From the cell containing the given text, extract its center point as [x, y] coordinate. 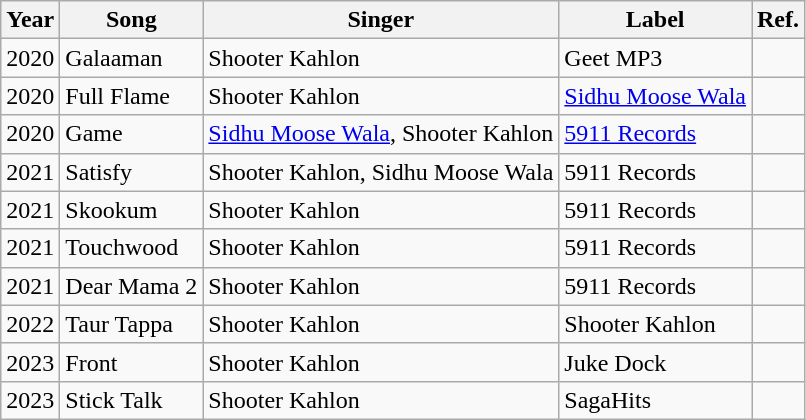
Geet MP3 [656, 58]
Sidhu Moose Wala [656, 96]
Shooter Kahlon, Sidhu Moose Wala [381, 172]
Ref. [778, 20]
Galaaman [132, 58]
Juke Dock [656, 362]
Sidhu Moose Wala, Shooter Kahlon [381, 134]
Taur Tappa [132, 324]
Touchwood [132, 248]
Label [656, 20]
Satisfy [132, 172]
Stick Talk [132, 400]
Year [30, 20]
Dear Mama 2 [132, 286]
Front [132, 362]
Song [132, 20]
Skookum [132, 210]
Game [132, 134]
2022 [30, 324]
Full Flame [132, 96]
SagaHits [656, 400]
Singer [381, 20]
